Return the [X, Y] coordinate for the center point of the cell that contains the specified text.  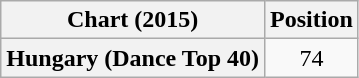
74 [312, 58]
Hungary (Dance Top 40) [133, 58]
Chart (2015) [133, 20]
Position [312, 20]
